Detect which cell encompasses the target text, then output its [X, Y] center coordinate. 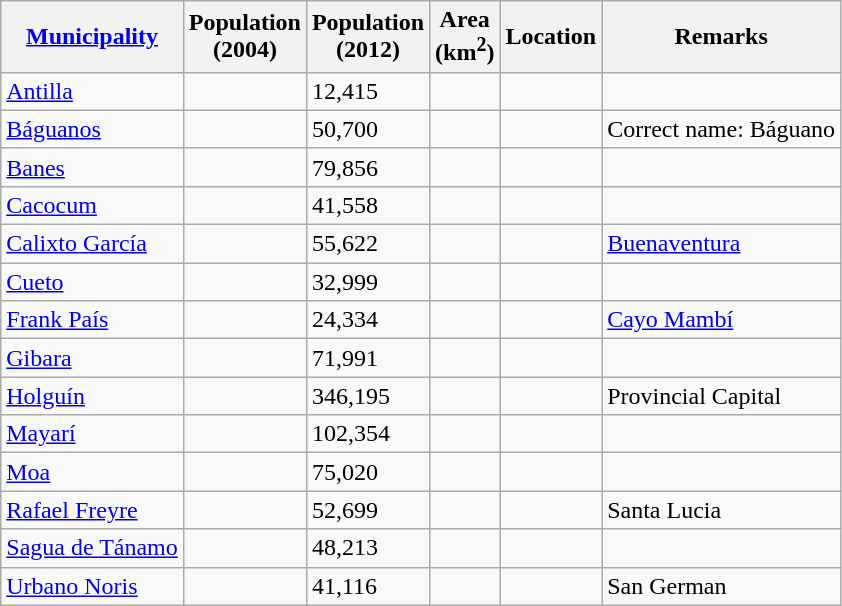
71,991 [368, 358]
Correct name: Báguano [722, 129]
Calixto García [92, 244]
Antilla [92, 91]
12,415 [368, 91]
75,020 [368, 472]
Holguín [92, 396]
Santa Lucia [722, 510]
Population(2012) [368, 37]
Urbano Noris [92, 586]
Mayarí [92, 434]
Sagua de Tánamo [92, 548]
Banes [92, 167]
48,213 [368, 548]
79,856 [368, 167]
32,999 [368, 282]
Buenaventura [722, 244]
41,116 [368, 586]
Frank País [92, 320]
Municipality [92, 37]
Remarks [722, 37]
Cayo Mambí [722, 320]
Cueto [92, 282]
San German [722, 586]
Gibara [92, 358]
Location [551, 37]
Provincial Capital [722, 396]
Area(km2) [465, 37]
Báguanos [92, 129]
55,622 [368, 244]
Moa [92, 472]
50,700 [368, 129]
52,699 [368, 510]
24,334 [368, 320]
41,558 [368, 205]
Population(2004) [244, 37]
346,195 [368, 396]
Rafael Freyre [92, 510]
102,354 [368, 434]
Cacocum [92, 205]
